Pinpoint the cell where the given text exists, returning its [x, y] midpoint coordinate. 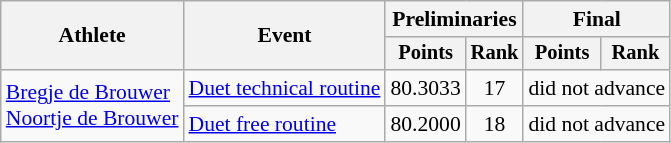
Event [285, 36]
18 [495, 124]
80.3033 [425, 88]
Final [596, 19]
80.2000 [425, 124]
Bregje de BrouwerNoortje de Brouwer [92, 106]
17 [495, 88]
Athlete [92, 36]
Duet technical routine [285, 88]
Preliminaries [454, 19]
Duet free routine [285, 124]
